Provide the (x, y) coordinate of the cell's center where the given text is located.  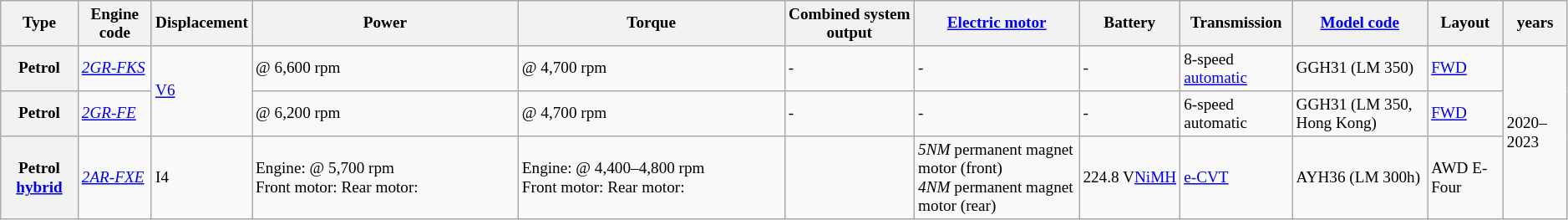
2GR-FE (114, 114)
Power (386, 23)
224.8 VNiMH (1129, 177)
Combined system output (849, 23)
Transmission (1236, 23)
I4 (201, 177)
AWD E-Four (1465, 177)
years (1535, 23)
Engine: @ 4,400–4,800 rpmFront motor: Rear motor: (652, 177)
Type (39, 23)
Battery (1129, 23)
2GR-FKS (114, 69)
GGH31 (LM 350, Hong Kong) (1360, 114)
Engine code (114, 23)
@ 6,200 rpm (386, 114)
Layout (1465, 23)
5NM permanent magnet motor (front)4NM permanent magnet motor (rear) (997, 177)
Electric motor (997, 23)
2AR-FXE (114, 177)
e-CVT (1236, 177)
Torque (652, 23)
GGH31 (LM 350) (1360, 69)
AYH36 (LM 300h) (1360, 177)
8-speed automatic (1236, 69)
Engine: @ 5,700 rpmFront motor: Rear motor: (386, 177)
Model code (1360, 23)
2020–2023 (1535, 132)
Petrol hybrid (39, 177)
6-speed automatic (1236, 114)
@ 6,600 rpm (386, 69)
Displacement (201, 23)
V6 (201, 91)
